For the text-containing cell, return its midpoint in [X, Y] coordinate format. 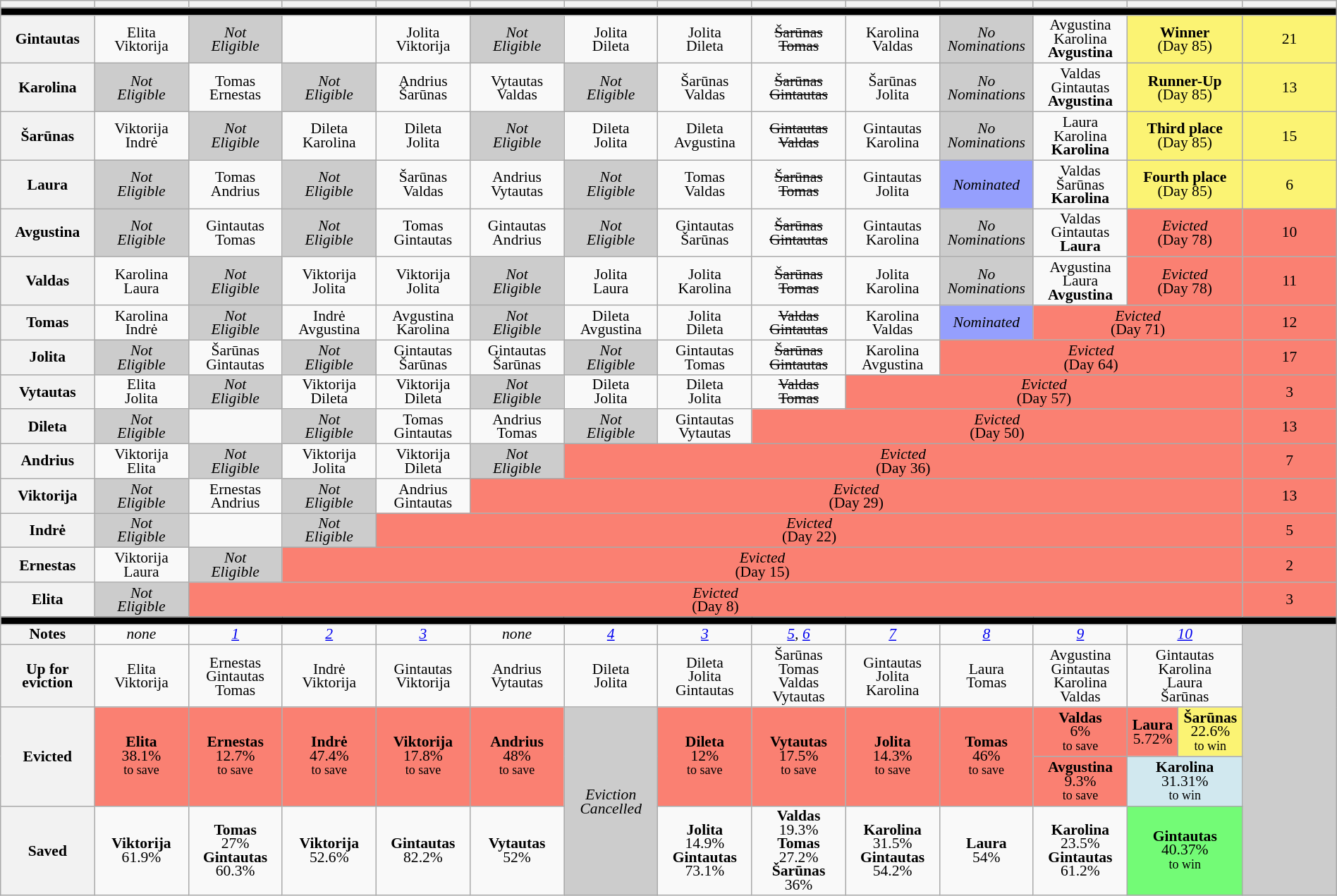
Runner-Up(Day 85) [1185, 87]
ŠarūnasTomasValdasVytautas [798, 676]
KarolinaLaura [141, 282]
Ernestas12.7%to save [236, 756]
Jolita [48, 357]
Evicted(Day 64) [1091, 357]
VytautasValdas [516, 87]
Evicted(Day 36) [903, 461]
AvgustinaKarolinaAvgustina [1080, 39]
Tomas46%to save [986, 756]
Elita38.1%to save [141, 756]
17 [1289, 357]
DiletaJolitaGintautas [705, 676]
GintautasValdas [798, 137]
Elita [48, 599]
Valdas [48, 282]
TomasValdas [705, 185]
Indrė [48, 530]
ElitaJolita [141, 392]
Karolina31.31%to win [1185, 781]
Valdas6%to save [1080, 732]
ViktorijaElita [141, 461]
Šarūnas22.6%to win [1210, 732]
KarolinaAvgustina [893, 357]
Laura54% [986, 850]
Evicted [48, 756]
Notes [48, 634]
GintautasJolita [893, 185]
JolitaViktorija [423, 39]
GintautasJolitaKarolina [893, 676]
Laura5.72% [1153, 732]
9 [1080, 634]
DiletaKarolina [329, 137]
ErnestasAndrius [236, 496]
Saved [48, 850]
Viktorija17.8%to save [423, 756]
Winner(Day 85) [1185, 39]
Evicted(Day 15) [762, 565]
4 [611, 634]
ValdasŠarūnasKarolina [1080, 185]
15 [1289, 137]
Up foreviction [48, 676]
Vytautas52% [516, 850]
Andrius48%to save [516, 756]
LauraTomas [986, 676]
Dileta [48, 427]
ValdasTomas [798, 392]
5, 6 [798, 634]
6 [1289, 185]
Andrius [48, 461]
Viktorija [48, 496]
Gintautas40.37%to win [1185, 850]
GintautasAndrius [516, 233]
KarolinaIndrė [141, 323]
ViktorijaIndrė [141, 137]
ValdasGintautasLaura [1080, 233]
Evicted(Day 29) [856, 496]
Karolina23.5%Gintautas61.2% [1080, 850]
AndriusŠarūnas [423, 87]
Tomas [48, 323]
Dileta12%to save [705, 756]
AndriusTomas [516, 427]
EvictionCancelled [611, 801]
Evicted(Day 71) [1138, 323]
TomasAndrius [236, 185]
Evicted(Day 8) [715, 599]
AndriusGintautas [423, 496]
Ernestas [48, 565]
AvgustinaLauraAvgustina [1080, 282]
Viktorija61.9% [141, 850]
Laura [48, 185]
IndrėViktorija [329, 676]
Jolita14.3%to save [893, 756]
5 [1289, 530]
Karolina31.5%Gintautas54.2% [893, 850]
Avgustina9.3%to save [1080, 781]
Evicted(Day 22) [810, 530]
Viktorija52.6% [329, 850]
1 [236, 634]
TomasErnestas [236, 87]
Evicted(Day 50) [997, 427]
Vytautas17.5%to save [798, 756]
ViktorijaLaura [141, 565]
GintautasKarolinaLauraŠarūnas [1185, 676]
Evicted(Day 57) [1044, 392]
ValdasGintautas [798, 323]
Jolita14.9%Gintautas73.1% [705, 850]
GintautasViktorija [423, 676]
12 [1289, 323]
ErnestasGintautasTomas [236, 676]
Gintautas82.2% [423, 850]
AvgustinaGintautasKarolinaValdas [1080, 676]
JolitaLaura [611, 282]
Avgustina [48, 233]
AvgustinaKarolina [423, 323]
Šarūnas [48, 137]
Karolina [48, 87]
Valdas19.3%Tomas27.2%Šarūnas36% [798, 850]
Tomas27%Gintautas60.3% [236, 850]
LauraKarolinaKarolina [1080, 137]
Vytautas [48, 392]
Gintautas [48, 39]
Indrė47.4%to save [329, 756]
ŠarūnasJolita [893, 87]
8 [986, 634]
GintautasVytautas [705, 427]
21 [1289, 39]
Fourth place(Day 85) [1185, 185]
11 [1289, 282]
ValdasGintautasAvgustina [1080, 87]
IndrėAvgustina [329, 323]
Third place(Day 85) [1185, 137]
